Identify which cell holds the provided text, then report its [X, Y] central coordinate. 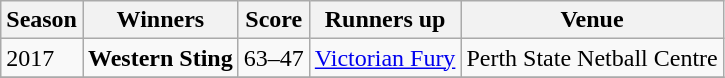
Winners [160, 20]
Perth State Netball Centre [592, 58]
Score [274, 20]
Western Sting [160, 58]
Runners up [385, 20]
2017 [42, 58]
Victorian Fury [385, 58]
63–47 [274, 58]
Venue [592, 20]
Season [42, 20]
